Output the (X, Y) coordinate of the center of the cell containing the given text.  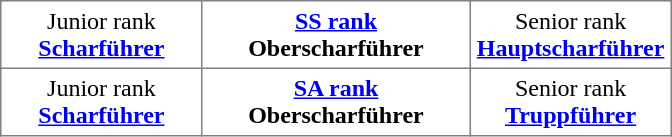
Senior rankTruppführer (570, 102)
SA rankOberscharführer (336, 102)
Senior rankHauptscharführer (570, 35)
SS rankOberscharführer (336, 35)
